Output the [X, Y] coordinate of the center of the cell containing the given text.  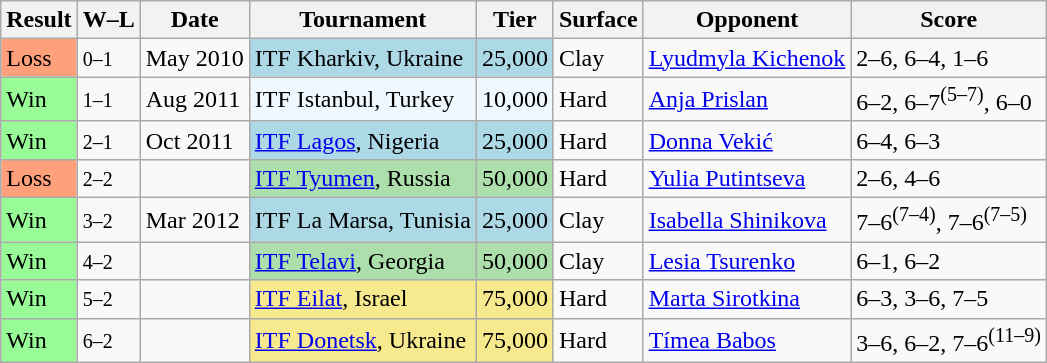
3–6, 6–2, 7–6(11–9) [949, 340]
ITF Tyumen, Russia [362, 178]
6–2 [108, 340]
2–1 [108, 140]
Opponent [747, 20]
ITF Telavi, Georgia [362, 261]
6–2, 6–7(5–7), 6–0 [949, 100]
0–1 [108, 58]
Marta Sirotkina [747, 299]
2–6, 6–4, 1–6 [949, 58]
ITF Lagos, Nigeria [362, 140]
ITF La Marsa, Tunisia [362, 220]
4–2 [108, 261]
2–2 [108, 178]
Yulia Putintseva [747, 178]
Lesia Tsurenko [747, 261]
Surface [598, 20]
7–6(7–4), 7–6(7–5) [949, 220]
Result [39, 20]
ITF Kharkiv, Ukraine [362, 58]
ITF Eilat, Israel [362, 299]
Tournament [362, 20]
2–6, 4–6 [949, 178]
6–4, 6–3 [949, 140]
Donna Vekić [747, 140]
Lyudmyla Kichenok [747, 58]
Oct 2011 [194, 140]
6–1, 6–2 [949, 261]
Isabella Shinikova [747, 220]
Anja Prislan [747, 100]
Tímea Babos [747, 340]
Score [949, 20]
5–2 [108, 299]
6–3, 3–6, 7–5 [949, 299]
Mar 2012 [194, 220]
W–L [108, 20]
Date [194, 20]
3–2 [108, 220]
ITF Donetsk, Ukraine [362, 340]
May 2010 [194, 58]
Aug 2011 [194, 100]
1–1 [108, 100]
ITF Istanbul, Turkey [362, 100]
Tier [514, 20]
10,000 [514, 100]
